Determine the [x, y] coordinate at the center of the cell enclosing the given text.  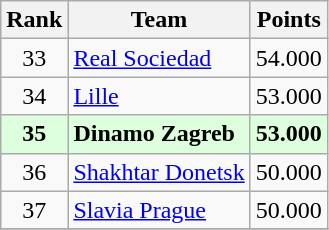
34 [34, 96]
Lille [159, 96]
Rank [34, 20]
35 [34, 134]
Slavia Prague [159, 210]
33 [34, 58]
Shakhtar Donetsk [159, 172]
37 [34, 210]
Points [288, 20]
Dinamo Zagreb [159, 134]
54.000 [288, 58]
Real Sociedad [159, 58]
36 [34, 172]
Team [159, 20]
